Return (X, Y) of the center of cell containing provided text 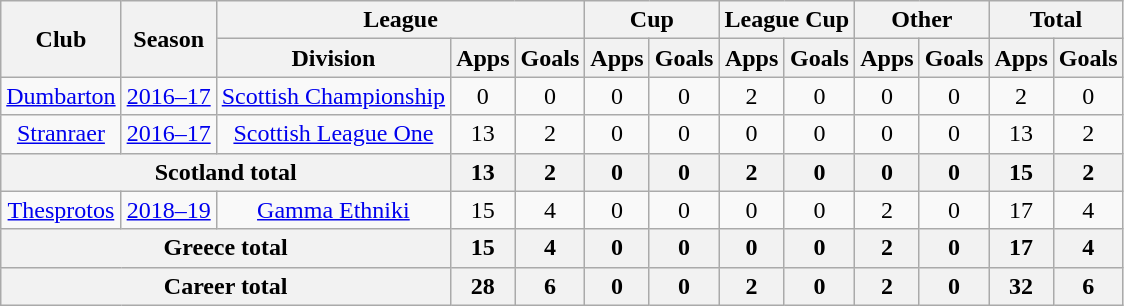
Stranraer (61, 134)
Club (61, 39)
League (400, 20)
Dumbarton (61, 96)
Scotland total (226, 172)
Season (168, 39)
Other (922, 20)
Scottish Championship (333, 96)
League Cup (787, 20)
Scottish League One (333, 134)
Career total (226, 286)
28 (483, 286)
Gamma Ethniki (333, 210)
Greece total (226, 248)
32 (1021, 286)
2018–19 (168, 210)
Cup (652, 20)
Thesprotos (61, 210)
Division (333, 58)
Total (1056, 20)
